For the text-containing cell, return its midpoint in [X, Y] coordinate format. 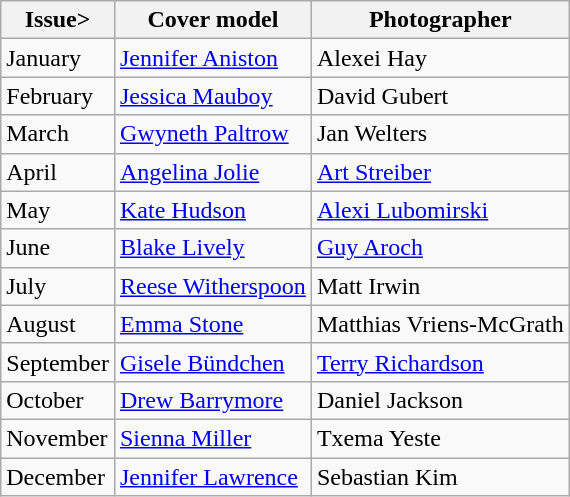
Issue> [58, 20]
March [58, 134]
Photographer [440, 20]
September [58, 362]
Jessica Mauboy [212, 96]
Blake Lively [212, 248]
April [58, 172]
Txema Yeste [440, 438]
Angelina Jolie [212, 172]
January [58, 58]
August [58, 324]
Terry Richardson [440, 362]
Cover model [212, 20]
Alexei Hay [440, 58]
Jennifer Aniston [212, 58]
July [58, 286]
Kate Hudson [212, 210]
December [58, 477]
Matt Irwin [440, 286]
Matthias Vriens-McGrath [440, 324]
Jennifer Lawrence [212, 477]
Sebastian Kim [440, 477]
Guy Aroch [440, 248]
Drew Barrymore [212, 400]
Jan Welters [440, 134]
Alexi Lubomirski [440, 210]
Gisele Bündchen [212, 362]
February [58, 96]
Sienna Miller [212, 438]
June [58, 248]
November [58, 438]
Emma Stone [212, 324]
October [58, 400]
Daniel Jackson [440, 400]
Gwyneth Paltrow [212, 134]
May [58, 210]
David Gubert [440, 96]
Art Streiber [440, 172]
Reese Witherspoon [212, 286]
